Detect which cell encompasses the target text, then output its (X, Y) center coordinate. 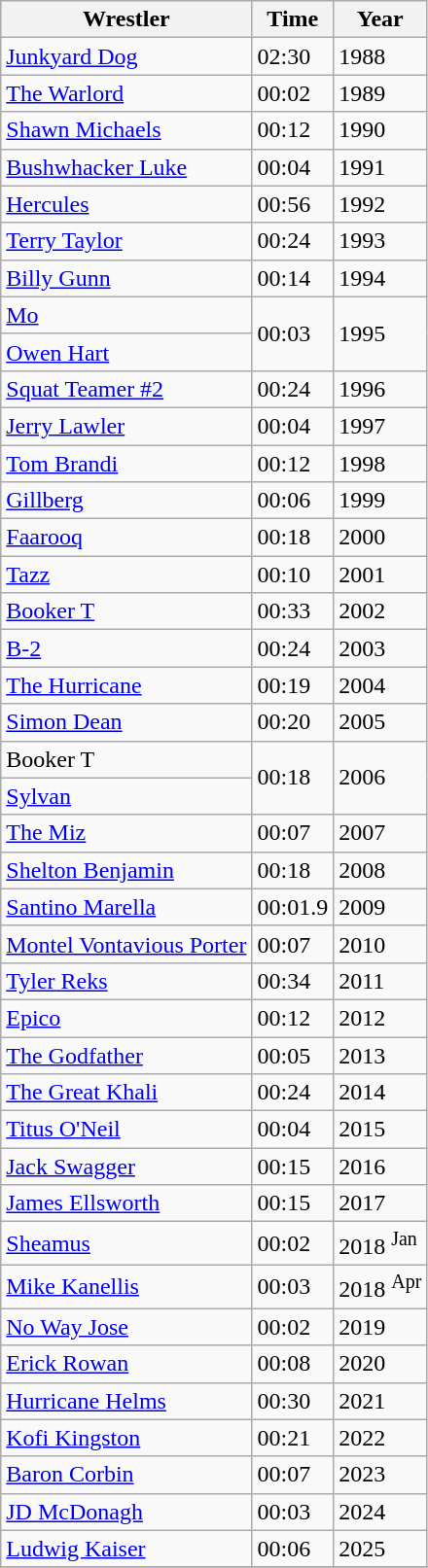
1993 (380, 241)
2025 (380, 1549)
2011 (380, 981)
Santino Marella (126, 907)
1990 (380, 130)
Baron Corbin (126, 1475)
1991 (380, 167)
2018 Jan (380, 1244)
2001 (380, 575)
00:10 (293, 575)
Sylvan (126, 796)
Erick Rowan (126, 1364)
2022 (380, 1438)
1989 (380, 93)
00:30 (293, 1401)
2000 (380, 538)
Time (293, 19)
00:21 (293, 1438)
2006 (380, 778)
Jack Swagger (126, 1167)
Tazz (126, 575)
B-2 (126, 648)
2023 (380, 1475)
Ludwig Kaiser (126, 1549)
00:08 (293, 1364)
00:34 (293, 981)
2012 (380, 1018)
Shelton Benjamin (126, 870)
2007 (380, 833)
Titus O'Neil (126, 1130)
Sheamus (126, 1244)
02:30 (293, 56)
2016 (380, 1167)
1997 (380, 426)
James Ellsworth (126, 1203)
2024 (380, 1512)
2005 (380, 722)
Jerry Lawler (126, 426)
Kofi Kingston (126, 1438)
2014 (380, 1093)
The Miz (126, 833)
2013 (380, 1055)
Owen Hart (126, 352)
2020 (380, 1364)
The Hurricane (126, 685)
Bushwhacker Luke (126, 167)
Year (380, 19)
Simon Dean (126, 722)
00:14 (293, 278)
Gillberg (126, 501)
00:05 (293, 1055)
00:19 (293, 685)
No Way Jose (126, 1327)
Billy Gunn (126, 278)
JD McDonagh (126, 1512)
2018 Apr (380, 1287)
Tom Brandi (126, 464)
Squat Teamer #2 (126, 389)
1994 (380, 278)
The Warlord (126, 93)
2015 (380, 1130)
1992 (380, 204)
1996 (380, 389)
Hercules (126, 204)
00:33 (293, 611)
Mo (126, 315)
Terry Taylor (126, 241)
Mike Kanellis (126, 1287)
2009 (380, 907)
Montel Vontavious Porter (126, 944)
00:56 (293, 204)
Tyler Reks (126, 981)
1988 (380, 56)
1998 (380, 464)
2008 (380, 870)
Wrestler (126, 19)
2002 (380, 611)
2003 (380, 648)
2019 (380, 1327)
00:01.9 (293, 907)
1999 (380, 501)
Shawn Michaels (126, 130)
2004 (380, 685)
Epico (126, 1018)
2010 (380, 944)
Junkyard Dog (126, 56)
1995 (380, 333)
The Great Khali (126, 1093)
00:20 (293, 722)
Hurricane Helms (126, 1401)
2021 (380, 1401)
The Godfather (126, 1055)
Faarooq (126, 538)
2017 (380, 1203)
